Find where the given text appears and provide that cell's center as (x, y) coordinate. 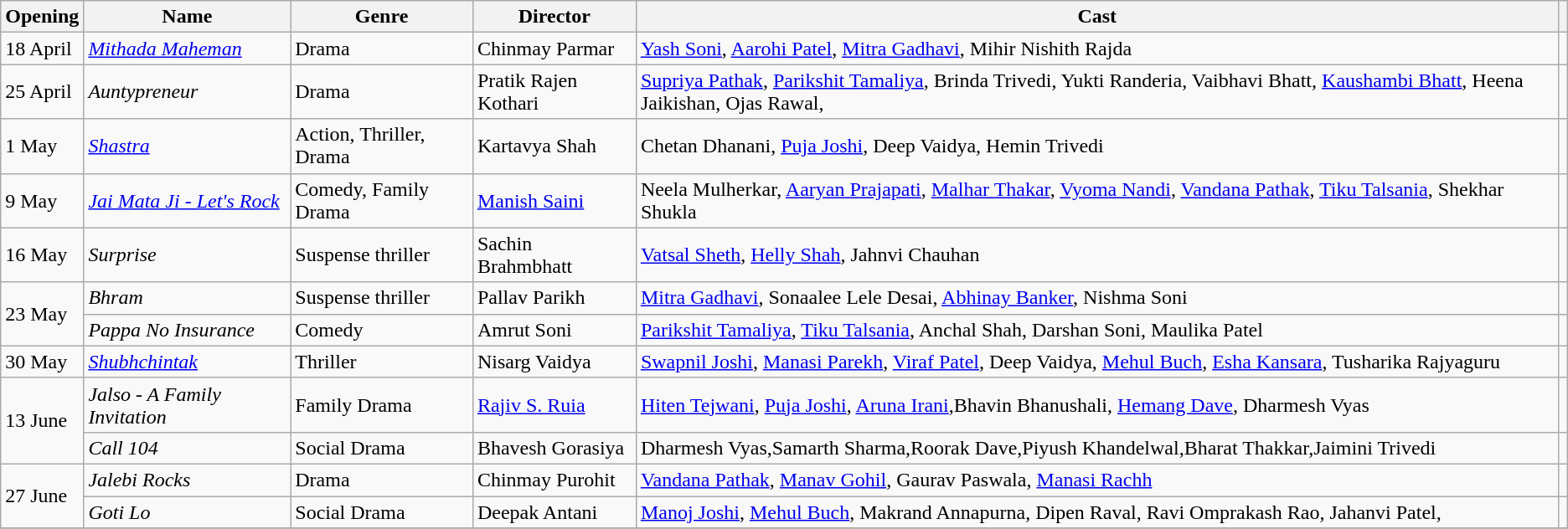
9 May (42, 201)
Director (554, 17)
Mithada Maheman (188, 49)
Bhavesh Gorasiya (554, 448)
Sachin Brahmbhatt (554, 254)
Swapnil Joshi, Manasi Parekh, Viraf Patel, Deep Vaidya, Mehul Buch, Esha Kansara, Tusharika Rajyaguru (1097, 362)
27 June (42, 496)
23 May (42, 314)
Mitra Gadhavi, Sonaalee Lele Desai, Abhinay Banker, Nishma Soni (1097, 298)
Jalebi Rocks (188, 480)
Shastra (188, 146)
Chinmay Parmar (554, 49)
Chetan Dhanani, Puja Joshi, Deep Vaidya, Hemin Trivedi (1097, 146)
Opening (42, 17)
Genre (382, 17)
Family Drama (382, 405)
Pappa No Insurance (188, 330)
Surprise (188, 254)
Cast (1097, 17)
Name (188, 17)
Thriller (382, 362)
30 May (42, 362)
Manoj Joshi, Mehul Buch, Makrand Annapurna, Dipen Raval, Ravi Omprakash Rao, Jahanvi Patel, (1097, 511)
Shubhchintak (188, 362)
Call 104 (188, 448)
1 May (42, 146)
Pratik Rajen Kothari (554, 92)
Vatsal Sheth, Helly Shah, Jahnvi Chauhan (1097, 254)
Yash Soni, Aarohi Patel, Mitra Gadhavi, Mihir Nishith Rajda (1097, 49)
Bhram (188, 298)
Action, Thriller, Drama (382, 146)
Jai Mata Ji - Let's Rock (188, 201)
Parikshit Tamaliya, Tiku Talsania, Anchal Shah, Darshan Soni, Maulika Patel (1097, 330)
Vandana Pathak, Manav Gohil, Gaurav Paswala, Manasi Rachh (1097, 480)
Comedy (382, 330)
Manish Saini (554, 201)
Supriya Pathak, Parikshit Tamaliya, Brinda Trivedi, Yukti Randeria, Vaibhavi Bhatt, Kaushambi Bhatt, Heena Jaikishan, Ojas Rawal, (1097, 92)
Auntypreneur (188, 92)
Chinmay Purohit (554, 480)
Amrut Soni (554, 330)
Dharmesh Vyas,Samarth Sharma,Roorak Dave,Piyush Khandelwal,Bharat Thakkar,Jaimini Trivedi (1097, 448)
16 May (42, 254)
Pallav Parikh (554, 298)
Rajiv S. Ruia (554, 405)
Neela Mulherkar, Aaryan Prajapati, Malhar Thakar, Vyoma Nandi, Vandana Pathak, Tiku Talsania, Shekhar Shukla (1097, 201)
Nisarg Vaidya (554, 362)
Deepak Antani (554, 511)
Comedy, Family Drama (382, 201)
Kartavya Shah (554, 146)
18 April (42, 49)
Goti Lo (188, 511)
Hiten Tejwani, Puja Joshi, Aruna Irani,Bhavin Bhanushali, Hemang Dave, Dharmesh Vyas (1097, 405)
Jalso - A Family Invitation (188, 405)
13 June (42, 420)
25 April (42, 92)
